For the text-containing cell, return its midpoint in (X, Y) coordinate format. 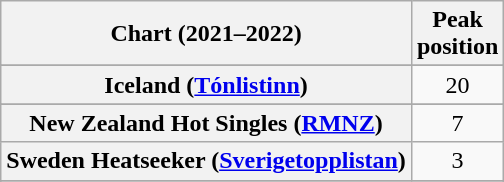
Sweden Heatseeker (Sverigetopplistan) (206, 161)
New Zealand Hot Singles (RMNZ) (206, 123)
Chart (2021–2022) (206, 34)
Peakposition (457, 34)
Iceland (Tónlistinn) (206, 85)
3 (457, 161)
7 (457, 123)
20 (457, 85)
